Return the [x, y] coordinate for the center point of the cell that contains the specified text.  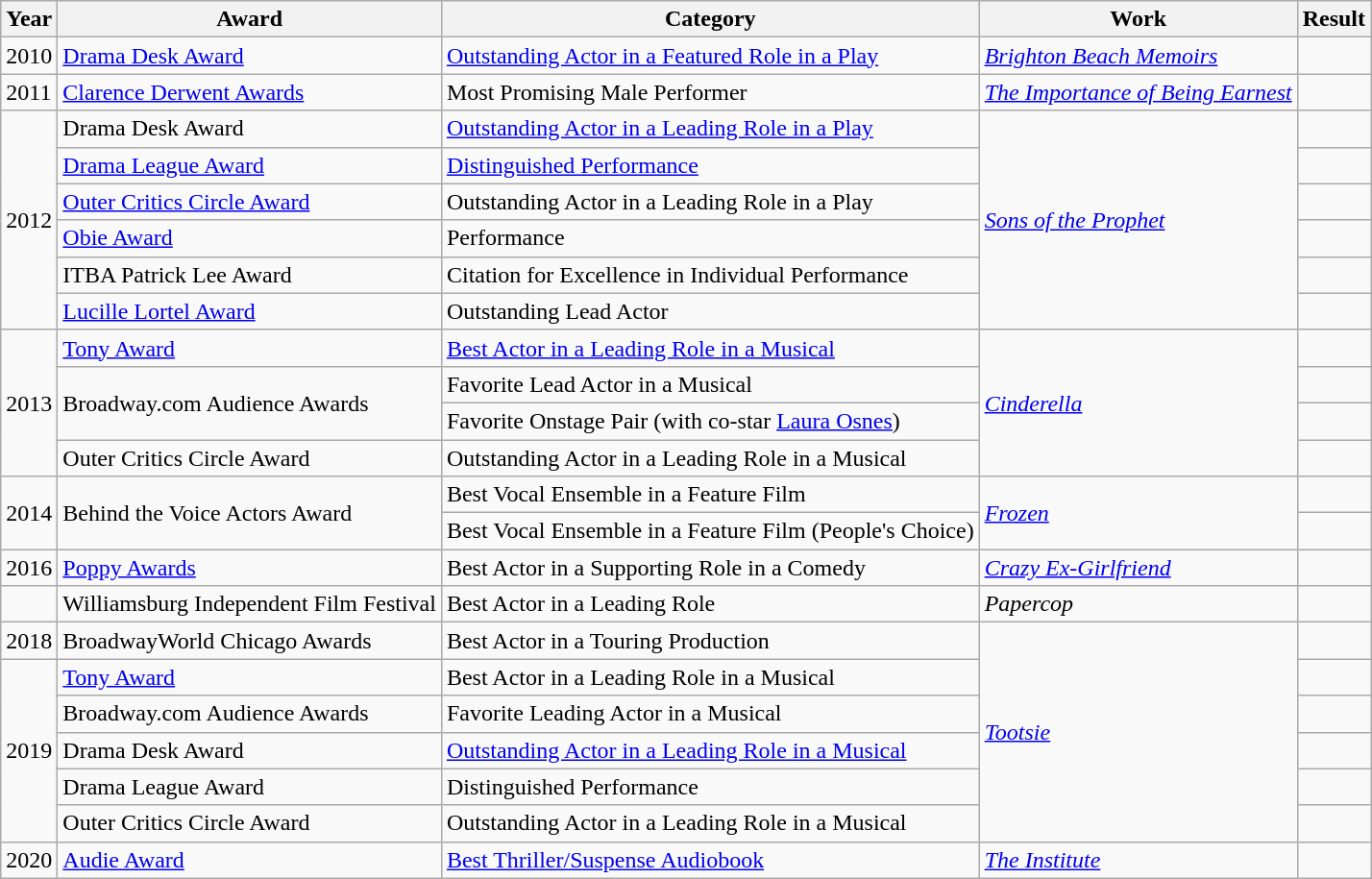
Year [29, 19]
Citation for Excellence in Individual Performance [710, 275]
Best Actor in a Supporting Role in a Comedy [710, 568]
Clarence Derwent Awards [250, 92]
Audie Award [250, 860]
2019 [29, 750]
Papercop [1138, 604]
2014 [29, 513]
Best Actor in a Leading Role [710, 604]
Award [250, 19]
The Importance of Being Earnest [1138, 92]
Result [1334, 19]
Best Actor in a Touring Production [710, 641]
Best Vocal Ensemble in a Feature Film [710, 495]
Behind the Voice Actors Award [250, 513]
Tootsie [1138, 732]
2010 [29, 56]
Sons of the Prophet [1138, 220]
2016 [29, 568]
Lucille Lortel Award [250, 311]
2013 [29, 403]
2018 [29, 641]
Best Vocal Ensemble in a Feature Film (People's Choice) [710, 531]
Favorite Leading Actor in a Musical [710, 714]
Obie Award [250, 238]
Performance [710, 238]
Most Promising Male Performer [710, 92]
Outstanding Lead Actor [710, 311]
BroadwayWorld Chicago Awards [250, 641]
Favorite Onstage Pair (with co-star Laura Osnes) [710, 421]
2020 [29, 860]
Poppy Awards [250, 568]
Outstanding Actor in a Featured Role in a Play [710, 56]
Cinderella [1138, 403]
Williamsburg Independent Film Festival [250, 604]
Frozen [1138, 513]
Best Thriller/Suspense Audiobook [710, 860]
Work [1138, 19]
Category [710, 19]
2012 [29, 220]
2011 [29, 92]
Crazy Ex-Girlfriend [1138, 568]
Brighton Beach Memoirs [1138, 56]
The Institute [1138, 860]
ITBA Patrick Lee Award [250, 275]
Favorite Lead Actor in a Musical [710, 384]
